Scan for the cell matching the given text and deliver its (X, Y) coordinate at center. 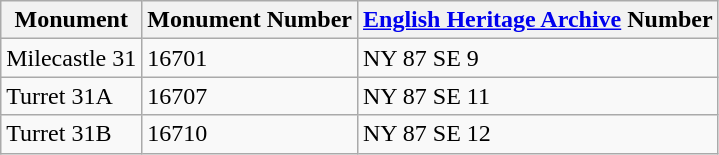
Turret 31B (72, 134)
NY 87 SE 9 (538, 58)
Monument (72, 20)
16707 (250, 96)
Milecastle 31 (72, 58)
Monument Number (250, 20)
English Heritage Archive Number (538, 20)
Turret 31A (72, 96)
16701 (250, 58)
NY 87 SE 12 (538, 134)
NY 87 SE 11 (538, 96)
16710 (250, 134)
